Scan for the cell matching the given text and deliver its (x, y) coordinate at center. 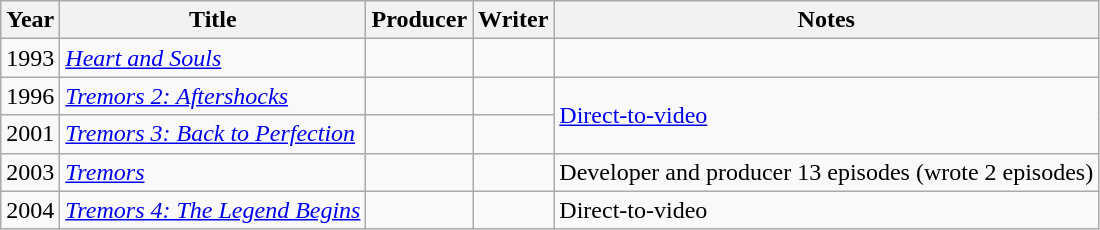
Title (213, 20)
Notes (826, 20)
2001 (30, 134)
Tremors 2: Aftershocks (213, 96)
Producer (420, 20)
1996 (30, 96)
Writer (514, 20)
1993 (30, 58)
2003 (30, 172)
Tremors 4: The Legend Begins (213, 210)
Developer and producer 13 episodes (wrote 2 episodes) (826, 172)
Year (30, 20)
2004 (30, 210)
Tremors 3: Back to Perfection (213, 134)
Heart and Souls (213, 58)
Tremors (213, 172)
